Return the (X, Y) coordinate for the center point of the cell that contains the specified text.  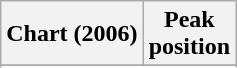
Peakposition (189, 34)
Chart (2006) (72, 34)
